Capture the cell that displays the provided text and extract its [x, y] central coordinate. 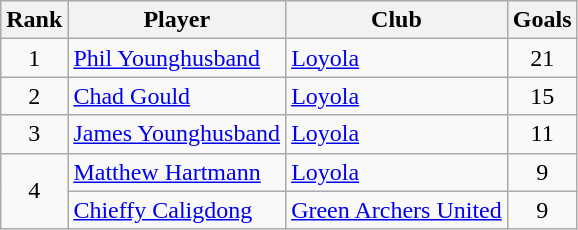
Chieffy Caligdong [177, 210]
Phil Younghusband [177, 58]
Player [177, 20]
3 [34, 134]
2 [34, 96]
Goals [542, 20]
Rank [34, 20]
Matthew Hartmann [177, 172]
James Younghusband [177, 134]
15 [542, 96]
Chad Gould [177, 96]
4 [34, 191]
Club [397, 20]
21 [542, 58]
11 [542, 134]
Green Archers United [397, 210]
1 [34, 58]
